Pinpoint the cell where the given text exists, returning its (x, y) midpoint coordinate. 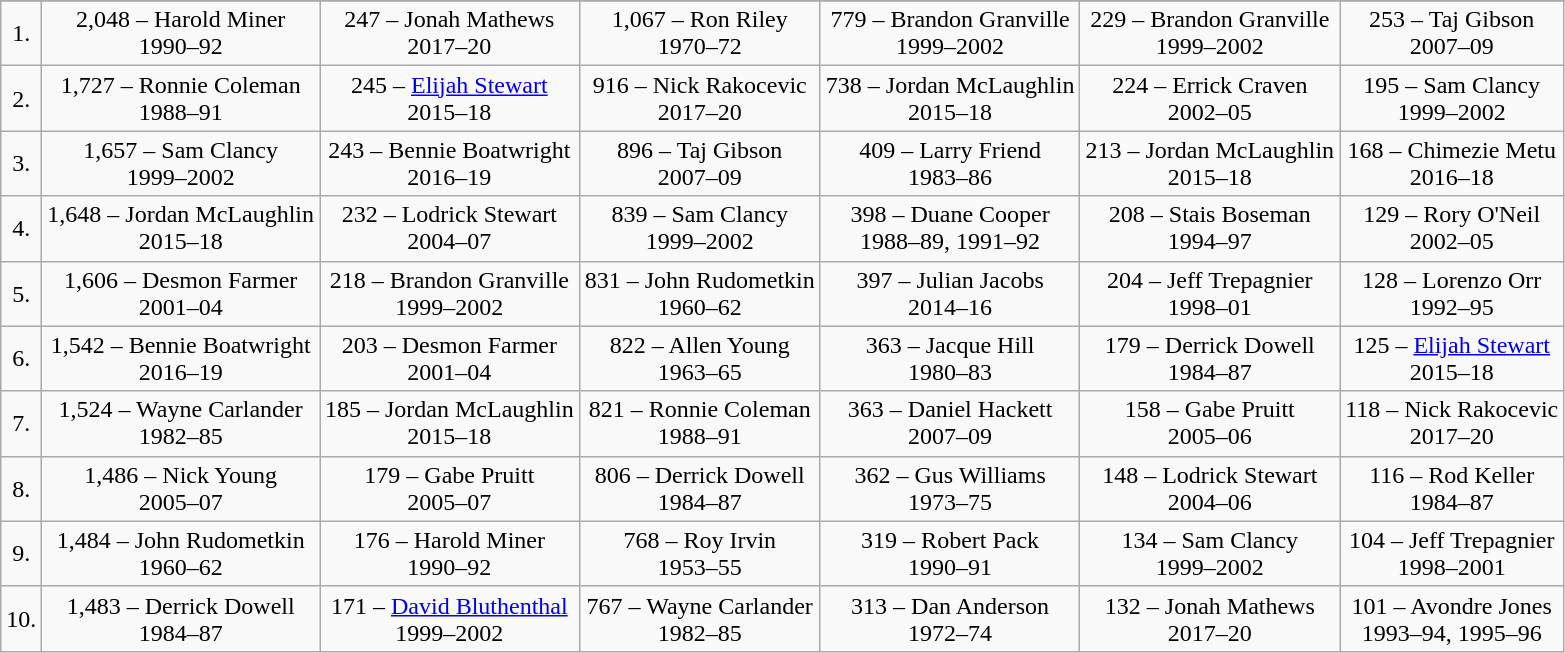
148 – Lodrick Stewart 2004–06 (1210, 488)
831 – John Rudometkin 1960–62 (700, 294)
313 – Dan Anderson 1972–74 (950, 618)
397 – Julian Jacobs2014–16 (950, 294)
6. (22, 358)
1,483 – Derrick Dowell 1984–87 (181, 618)
1,524 – Wayne Carlander 1982–85 (181, 424)
125 – Elijah Stewart 2015–18 (1452, 358)
132 – Jonah Mathews 2017–20 (1210, 618)
363 – Jacque Hill 1980–83 (950, 358)
134 – Sam Clancy 1999–2002 (1210, 554)
204 – Jeff Trepagnier 1998–01 (1210, 294)
1,484 – John Rudometkin 1960–62 (181, 554)
4. (22, 228)
768 – Roy Irvin 1953–55 (700, 554)
247 – Jonah Mathews 2017–20 (450, 34)
1,727 – Ronnie Coleman 1988–91 (181, 98)
176 – Harold Miner 1990–92 (450, 554)
128 – Lorenzo Orr 1992–95 (1452, 294)
1. (22, 34)
229 – Brandon Granville 1999–2002 (1210, 34)
319 – Robert Pack 1990–91 (950, 554)
208 – Stais Boseman 1994–97 (1210, 228)
8. (22, 488)
779 – Brandon Granville 1999–2002 (950, 34)
896 – Taj Gibson 2007–09 (700, 164)
245 – Elijah Stewart 2015–18 (450, 98)
1,648 – Jordan McLaughlin 2015–18 (181, 228)
3. (22, 164)
129 – Rory O'Neil 2002–05 (1452, 228)
213 – Jordan McLaughlin 2015–18 (1210, 164)
218 – Brandon Granville 1999–2002 (450, 294)
179 – Derrick Dowell 1984–87 (1210, 358)
185 – Jordan McLaughlin 2015–18 (450, 424)
409 – Larry Friend 1983–86 (950, 164)
5. (22, 294)
203 – Desmon Farmer 2001–04 (450, 358)
232 – Lodrick Stewart 2004–07 (450, 228)
195 – Sam Clancy 1999–2002 (1452, 98)
839 – Sam Clancy 1999–2002 (700, 228)
1,542 – Bennie Boatwright 2016–19 (181, 358)
171 – David Bluthenthal 1999–2002 (450, 618)
104 – Jeff Trepagnier 1998–2001 (1452, 554)
1,067 – Ron Riley 1970–72 (700, 34)
738 – Jordan McLaughlin 2015–18 (950, 98)
363 – Daniel Hackett 2007–09 (950, 424)
9. (22, 554)
168 – Chimezie Metu 2016–18 (1452, 164)
243 – Bennie Boatwright 2016–19 (450, 164)
362 – Gus Williams 1973–75 (950, 488)
2. (22, 98)
116 – Rod Keller 1984–87 (1452, 488)
10. (22, 618)
224 – Errick Craven 2002–05 (1210, 98)
806 – Derrick Dowell 1984–87 (700, 488)
398 – Duane Cooper 1988–89, 1991–92 (950, 228)
1,486 – Nick Young 2005–07 (181, 488)
767 – Wayne Carlander 1982–85 (700, 618)
1,606 – Desmon Farmer 2001–04 (181, 294)
821 – Ronnie Coleman 1988–91 (700, 424)
822 – Allen Young 1963–65 (700, 358)
1,657 – Sam Clancy 1999–2002 (181, 164)
101 – Avondre Jones 1993–94, 1995–96 (1452, 618)
2,048 – Harold Miner 1990–92 (181, 34)
7. (22, 424)
253 – Taj Gibson 2007–09 (1452, 34)
158 – Gabe Pruitt 2005–06 (1210, 424)
916 – Nick Rakocevic 2017–20 (700, 98)
179 – Gabe Pruitt 2005–07 (450, 488)
118 – Nick Rakocevic 2017–20 (1452, 424)
